Output the (x, y) coordinate of the center of the cell containing the given text.  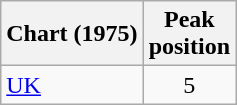
Chart (1975) (72, 34)
5 (189, 85)
UK (72, 85)
Peakposition (189, 34)
